Output the (X, Y) coordinate of the center of the cell containing the given text.  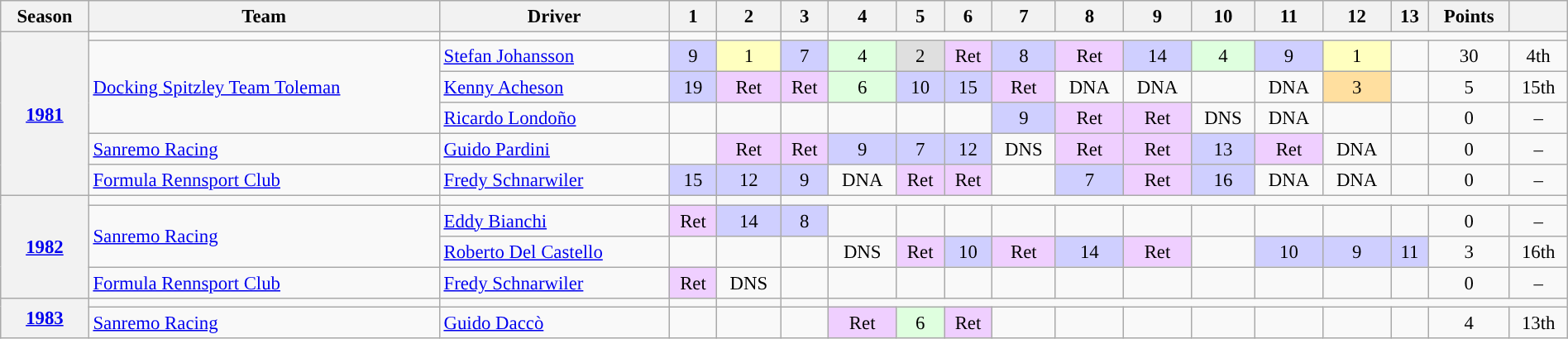
Points (1469, 17)
Team (264, 17)
1982 (45, 246)
Roberto Del Castello (554, 251)
16 (1224, 181)
16th (1538, 251)
Ricardo Londoño (554, 118)
30 (1469, 56)
19 (693, 88)
Stefan Johansson (554, 56)
4th (1538, 56)
Guido Daccò (554, 322)
Guido Pardini (554, 150)
Docking Spitzley Team Toleman (264, 88)
15th (1538, 88)
1981 (45, 114)
13th (1538, 322)
1983 (45, 318)
Season (45, 17)
Driver (554, 17)
Eddy Bianchi (554, 221)
Kenny Acheson (554, 88)
